Detect which cell encompasses the target text, then output its (X, Y) center coordinate. 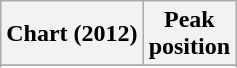
Peakposition (189, 34)
Chart (2012) (72, 34)
